Identify which cell holds the provided text, then report its (x, y) central coordinate. 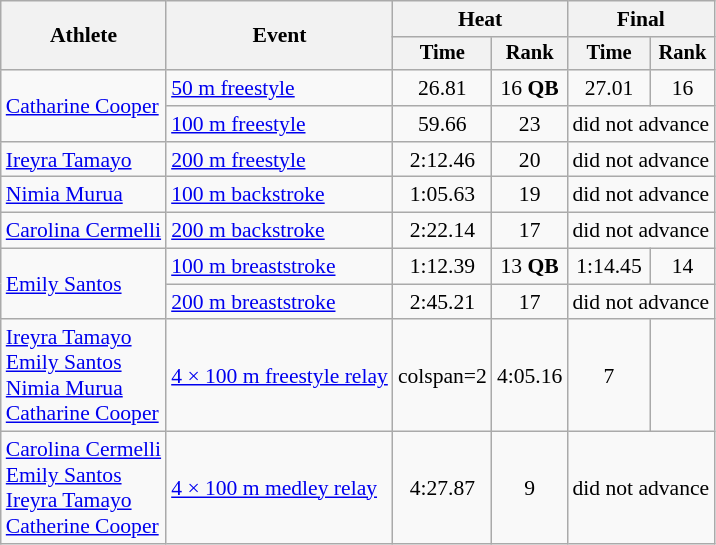
4:05.16 (530, 376)
27.01 (608, 88)
Nimia Murua (84, 195)
Carolina CermelliEmily SantosIreyra TamayoCatherine Cooper (84, 488)
2:12.46 (442, 160)
Emily Santos (84, 284)
16 (683, 88)
50 m freestyle (280, 88)
100 m breaststroke (280, 267)
26.81 (442, 88)
1:12.39 (442, 267)
2:45.21 (442, 302)
20 (530, 160)
13 QB (530, 267)
Event (280, 36)
Final (640, 19)
59.66 (442, 124)
1:05.63 (442, 195)
16 QB (530, 88)
200 m freestyle (280, 160)
Catharine Cooper (84, 106)
4 × 100 m freestyle relay (280, 376)
200 m backstroke (280, 231)
colspan=2 (442, 376)
23 (530, 124)
14 (683, 267)
9 (530, 488)
Ireyra TamayoEmily SantosNimia MuruaCatharine Cooper (84, 376)
100 m freestyle (280, 124)
2:22.14 (442, 231)
4:27.87 (442, 488)
Carolina Cermelli (84, 231)
200 m breaststroke (280, 302)
Athlete (84, 36)
100 m backstroke (280, 195)
4 × 100 m medley relay (280, 488)
19 (530, 195)
1:14.45 (608, 267)
Heat (480, 19)
Ireyra Tamayo (84, 160)
7 (608, 376)
